From the cell containing the given text, extract its center point as [X, Y] coordinate. 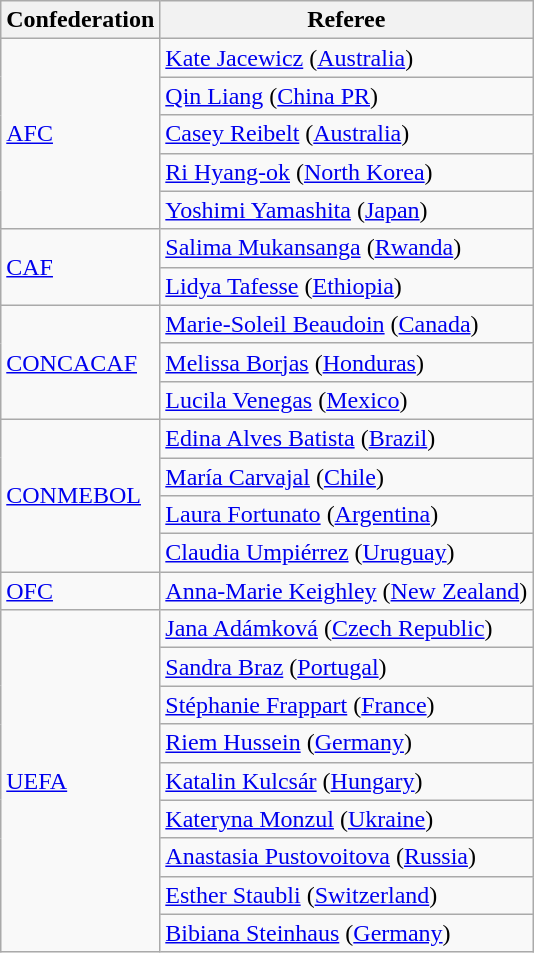
CONMEBOL [80, 495]
Referee [346, 20]
CONCACAF [80, 362]
Riem Hussein (Germany) [346, 743]
AFC [80, 134]
Anastasia Pustovoitova (Russia) [346, 857]
Melissa Borjas (Honduras) [346, 362]
Confederation [80, 20]
Lucila Venegas (Mexico) [346, 400]
UEFA [80, 782]
Laura Fortunato (Argentina) [346, 515]
Anna-Marie Keighley (New Zealand) [346, 591]
Kate Jacewicz (Australia) [346, 58]
Jana Adámková (Czech Republic) [346, 629]
Marie-Soleil Beaudoin (Canada) [346, 324]
María Carvajal (Chile) [346, 477]
Kateryna Monzul (Ukraine) [346, 819]
OFC [80, 591]
Claudia Umpiérrez (Uruguay) [346, 553]
Qin Liang (China PR) [346, 96]
Stéphanie Frappart (France) [346, 705]
Esther Staubli (Switzerland) [346, 895]
Sandra Braz (Portugal) [346, 667]
Ri Hyang-ok (North Korea) [346, 172]
Katalin Kulcsár (Hungary) [346, 781]
CAF [80, 267]
Bibiana Steinhaus (Germany) [346, 933]
Edina Alves Batista (Brazil) [346, 438]
Lidya Tafesse (Ethiopia) [346, 286]
Yoshimi Yamashita (Japan) [346, 210]
Salima Mukansanga (Rwanda) [346, 248]
Casey Reibelt (Australia) [346, 134]
